Scan for the cell matching the given text and deliver its (x, y) coordinate at center. 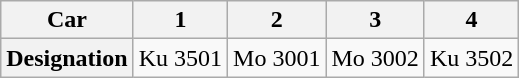
1 (180, 20)
2 (277, 20)
Ku 3502 (471, 58)
Mo 3001 (277, 58)
Car (67, 20)
Mo 3002 (375, 58)
3 (375, 20)
Ku 3501 (180, 58)
4 (471, 20)
Designation (67, 58)
